Determine the [X, Y] coordinate at the center of the cell enclosing the given text.  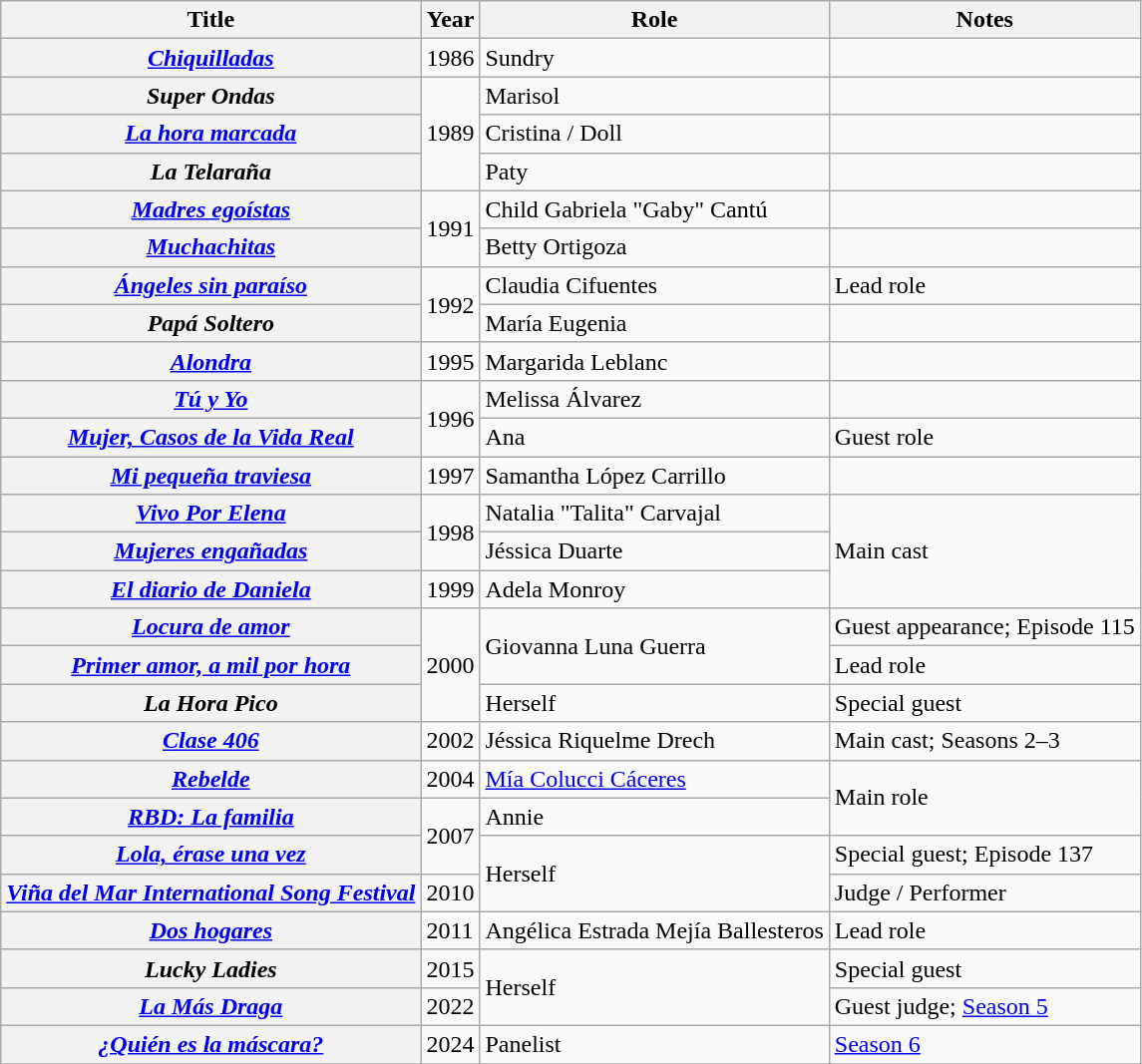
Main cast [984, 551]
1992 [451, 304]
Ana [654, 437]
Papá Soltero [211, 323]
Lucky Ladies [211, 968]
2015 [451, 968]
Jéssica Riquelme Drech [654, 741]
RBD: La familia [211, 817]
Super Ondas [211, 96]
Main cast; Seasons 2–3 [984, 741]
1997 [451, 476]
Mujer, Casos de la Vida Real [211, 437]
Tú y Yo [211, 399]
Margarida Leblanc [654, 361]
Title [211, 20]
Mi pequeña traviesa [211, 476]
Child Gabriela "Gaby" Cantú [654, 209]
Mía Colucci Cáceres [654, 779]
Natalia "Talita" Carvajal [654, 514]
Rebelde [211, 779]
Ángeles sin paraíso [211, 285]
Chiquilladas [211, 58]
Samantha López Carrillo [654, 476]
Main role [984, 798]
Panelist [654, 1044]
Jéssica Duarte [654, 551]
Muchachitas [211, 247]
Giovanna Luna Guerra [654, 646]
Claudia Cifuentes [654, 285]
2010 [451, 892]
Clase 406 [211, 741]
1986 [451, 58]
2011 [451, 930]
2024 [451, 1044]
2000 [451, 665]
2002 [451, 741]
La Hora Pico [211, 703]
2007 [451, 836]
Madres egoístas [211, 209]
1999 [451, 589]
Guest appearance; Episode 115 [984, 627]
Mujeres engañadas [211, 551]
La hora marcada [211, 134]
Dos hogares [211, 930]
1996 [451, 418]
1998 [451, 532]
El diario de Daniela [211, 589]
Betty Ortigoza [654, 247]
Notes [984, 20]
Adela Monroy [654, 589]
Annie [654, 817]
2004 [451, 779]
2022 [451, 1006]
Primer amor, a mil por hora [211, 665]
¿Quién es la máscara? [211, 1044]
Paty [654, 172]
Cristina / Doll [654, 134]
Guest judge; Season 5 [984, 1006]
Lola, érase una vez [211, 855]
Sundry [654, 58]
Year [451, 20]
Melissa Álvarez [654, 399]
Alondra [211, 361]
Locura de amor [211, 627]
Guest role [984, 437]
Special guest; Episode 137 [984, 855]
Angélica Estrada Mejía Ballesteros [654, 930]
La Más Draga [211, 1006]
María Eugenia [654, 323]
Viña del Mar International Song Festival [211, 892]
1989 [451, 134]
1995 [451, 361]
Judge / Performer [984, 892]
Role [654, 20]
1991 [451, 228]
Vivo Por Elena [211, 514]
Marisol [654, 96]
Season 6 [984, 1044]
La Telaraña [211, 172]
